Provide the (X, Y) coordinate of the cell's center where the given text is located.  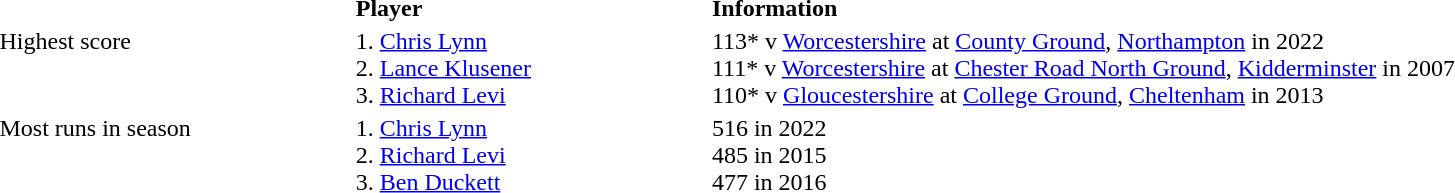
1. Chris Lynn2. Lance Klusener3. Richard Levi (530, 68)
